Search for the cell housing the specified text and yield its [x, y] center coordinate. 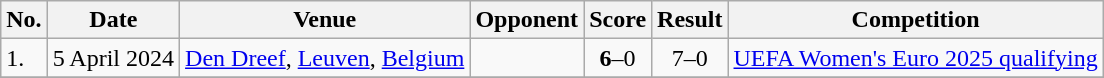
6–0 [618, 58]
1. [24, 58]
Score [618, 20]
5 April 2024 [113, 58]
Opponent [527, 20]
Competition [916, 20]
No. [24, 20]
Date [113, 20]
Den Dreef, Leuven, Belgium [325, 58]
Result [690, 20]
UEFA Women's Euro 2025 qualifying [916, 58]
Venue [325, 20]
7–0 [690, 58]
